Find where the given text appears and provide that cell's center as [X, Y] coordinate. 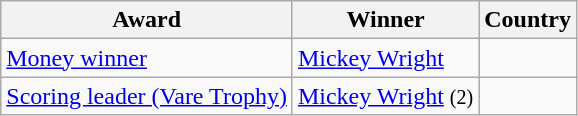
Mickey Wright (2) [385, 96]
Money winner [147, 58]
Winner [385, 20]
Country [528, 20]
Award [147, 20]
Mickey Wright [385, 58]
Scoring leader (Vare Trophy) [147, 96]
